Provide the [X, Y] coordinate of the cell's center where the given text is located.  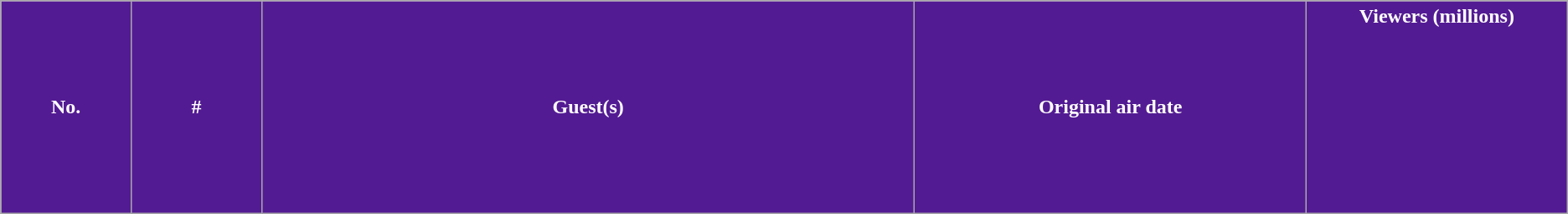
Original air date [1111, 107]
# [197, 107]
Guest(s) [588, 107]
Viewers (millions) [1436, 107]
No. [66, 107]
